Locate the cell with the specified text and output its (x, y) center coordinate. 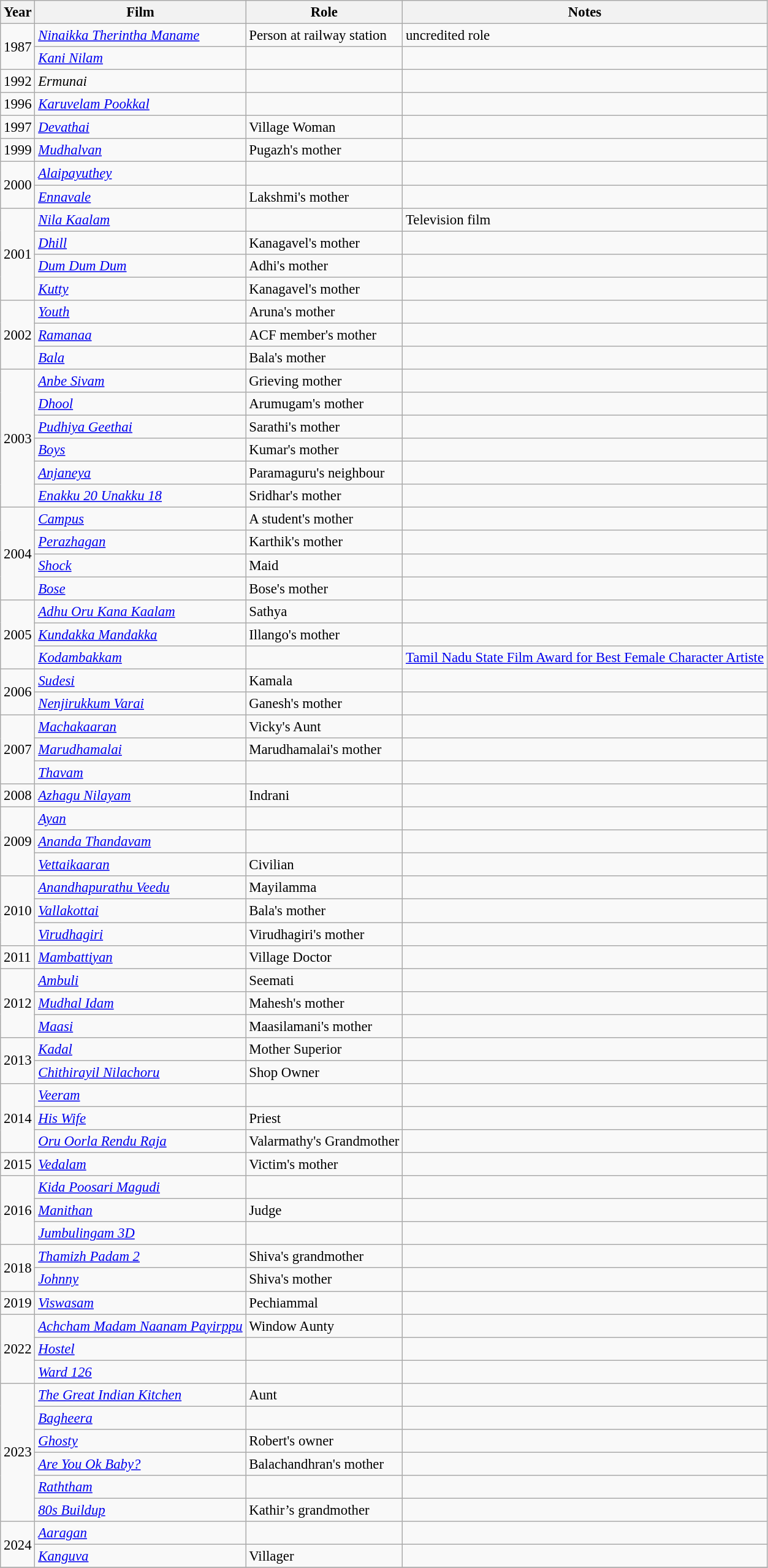
Sudesi (140, 680)
Bagheera (140, 1418)
Mayilamma (324, 888)
Thamizh Padam 2 (140, 1257)
Priest (324, 1118)
1996 (18, 104)
Kutty (140, 289)
Mudhalvan (140, 150)
Shiva's mother (324, 1280)
Dhool (140, 404)
Hostel (140, 1349)
Viswasam (140, 1303)
Tamil Nadu State Film Award for Best Female Character Artiste (585, 658)
Veeram (140, 1095)
Marudhamalai (140, 750)
2019 (18, 1303)
Adhi's mother (324, 265)
Enakku 20 Unakku 18 (140, 496)
Ananda Thandavam (140, 842)
Illango's mother (324, 634)
1992 (18, 82)
Vallakottai (140, 911)
Dhill (140, 243)
Kadal (140, 1049)
Arumugam's mother (324, 404)
Boys (140, 450)
Perazhagan (140, 542)
1987 (18, 47)
Village Woman (324, 127)
2022 (18, 1349)
Sarathi's mother (324, 427)
Pugazh's mother (324, 150)
Pechiammal (324, 1303)
Aunt (324, 1395)
2016 (18, 1210)
Shiva's grandmother (324, 1257)
2000 (18, 185)
Devathai (140, 127)
Mudhal Idam (140, 1003)
1997 (18, 127)
Judge (324, 1211)
Mambattiyan (140, 957)
Victim's mother (324, 1165)
Village Doctor (324, 957)
Aruna's mother (324, 312)
2011 (18, 957)
Bose's mother (324, 588)
Thavam (140, 773)
Indrani (324, 796)
Virudhagiri's mother (324, 934)
Maid (324, 565)
Year (18, 12)
Ramanaa (140, 335)
Television film (585, 219)
Anandhapurathu Veedu (140, 888)
Notes (585, 12)
Raththam (140, 1487)
His Wife (140, 1118)
Vicky's Aunt (324, 726)
uncredited role (585, 36)
Aaragan (140, 1533)
Dum Dum Dum (140, 265)
Nenjirukkum Varai (140, 704)
Pudhiya Geethai (140, 427)
Ayan (140, 819)
Grieving mother (324, 381)
A student's mother (324, 519)
2015 (18, 1165)
Ghosty (140, 1441)
Ganesh's mother (324, 704)
2010 (18, 911)
Marudhamalai's mother (324, 750)
Shop Owner (324, 1072)
Nila Kaalam (140, 219)
Villager (324, 1556)
Maasilamani's mother (324, 1026)
1999 (18, 150)
2003 (18, 438)
Ermunai (140, 82)
2008 (18, 796)
Ward 126 (140, 1372)
ACF member's mother (324, 335)
Bala (140, 358)
Kathir’s grandmother (324, 1510)
2007 (18, 749)
Ennavale (140, 197)
2023 (18, 1453)
80s Buildup (140, 1510)
Ambuli (140, 980)
2006 (18, 691)
Achcham Madam Naanam Payirppu (140, 1326)
2014 (18, 1118)
Person at railway station (324, 36)
Campus (140, 519)
Kida Poosari Magudi (140, 1187)
Vedalam (140, 1165)
Kumar's mother (324, 450)
Chithirayil Nilachoru (140, 1072)
Youth (140, 312)
Paramaguru's neighbour (324, 473)
Manithan (140, 1211)
The Great Indian Kitchen (140, 1395)
Sathya (324, 611)
Maasi (140, 1026)
Kundakka Mandakka (140, 634)
Kanguva (140, 1556)
2002 (18, 335)
2013 (18, 1060)
Window Aunty (324, 1326)
Role (324, 12)
Johnny (140, 1280)
Ninaikka Therintha Maname (140, 36)
2012 (18, 1003)
2009 (18, 842)
Oru Oorla Rendu Raja (140, 1141)
2001 (18, 254)
Lakshmi's mother (324, 197)
Seemati (324, 980)
2018 (18, 1268)
Civilian (324, 865)
Kamala (324, 680)
Sridhar's mother (324, 496)
Anbe Sivam (140, 381)
Kodambakkam (140, 658)
Kani Nilam (140, 58)
Virudhagiri (140, 934)
Film (140, 12)
2004 (18, 554)
Karuvelam Pookkal (140, 104)
Shock (140, 565)
Azhagu Nilayam (140, 796)
Machakaaran (140, 726)
Are You Ok Baby? (140, 1464)
Bose (140, 588)
Jumbulingam 3D (140, 1233)
Mother Superior (324, 1049)
Valarmathy's Grandmother (324, 1141)
Robert's owner (324, 1441)
Alaipayuthey (140, 173)
Adhu Oru Kana Kaalam (140, 611)
Mahesh's mother (324, 1003)
2024 (18, 1545)
Vettaikaaran (140, 865)
Anjaneya (140, 473)
Balachandhran's mother (324, 1464)
2005 (18, 634)
Karthik's mother (324, 542)
